Search for the cell housing the specified text and yield its [x, y] center coordinate. 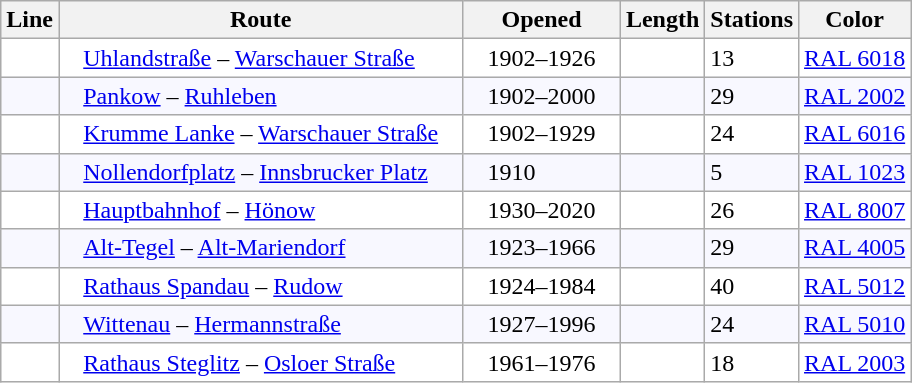
Length [662, 20]
RAL 2002 [855, 96]
1910 [542, 172]
1902–1926 [542, 58]
1930–2020 [542, 210]
RAL 4005 [855, 248]
RAL 8007 [855, 210]
RAL 5010 [855, 324]
RAL 6016 [855, 134]
Nollendorfplatz – Innsbrucker Platz [260, 172]
RAL 6018 [855, 58]
Alt-Tegel – Alt-Mariendorf [260, 248]
1923–1966 [542, 248]
Route [260, 20]
RAL 1023 [855, 172]
26 [752, 210]
Hauptbahnhof – Hönow [260, 210]
Color [855, 20]
RAL 5012 [855, 286]
1924–1984 [542, 286]
Rathaus Steglitz – Osloer Straße [260, 362]
13 [752, 58]
Krumme Lanke – Warschauer Straße [260, 134]
1927–1996 [542, 324]
1902–2000 [542, 96]
Wittenau – Hermannstraße [260, 324]
Rathaus Spandau – Rudow [260, 286]
5 [752, 172]
1902–1929 [542, 134]
Line [30, 20]
Pankow – Ruhleben [260, 96]
Opened [542, 20]
Stations [752, 20]
18 [752, 362]
RAL 2003 [855, 362]
Uhlandstraße – Warschauer Straße [260, 58]
1961–1976 [542, 362]
40 [752, 286]
